Pinpoint the cell where the given text exists, returning its (X, Y) midpoint coordinate. 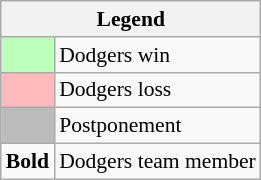
Bold (28, 162)
Dodgers loss (158, 90)
Legend (131, 19)
Postponement (158, 126)
Dodgers team member (158, 162)
Dodgers win (158, 55)
